Return (x, y) of the center of cell containing provided text 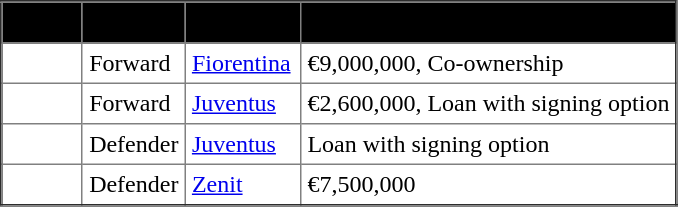
Details (489, 22)
Fiorentina (243, 63)
€2,600,000, Loan with signing option (489, 103)
Zenit (243, 184)
New Club (243, 22)
Player (42, 22)
€9,000,000, Co-ownership (489, 63)
Position (134, 22)
Loan with signing option (489, 144)
€7,500,000 (489, 184)
